Capture the cell that displays the provided text and extract its [x, y] central coordinate. 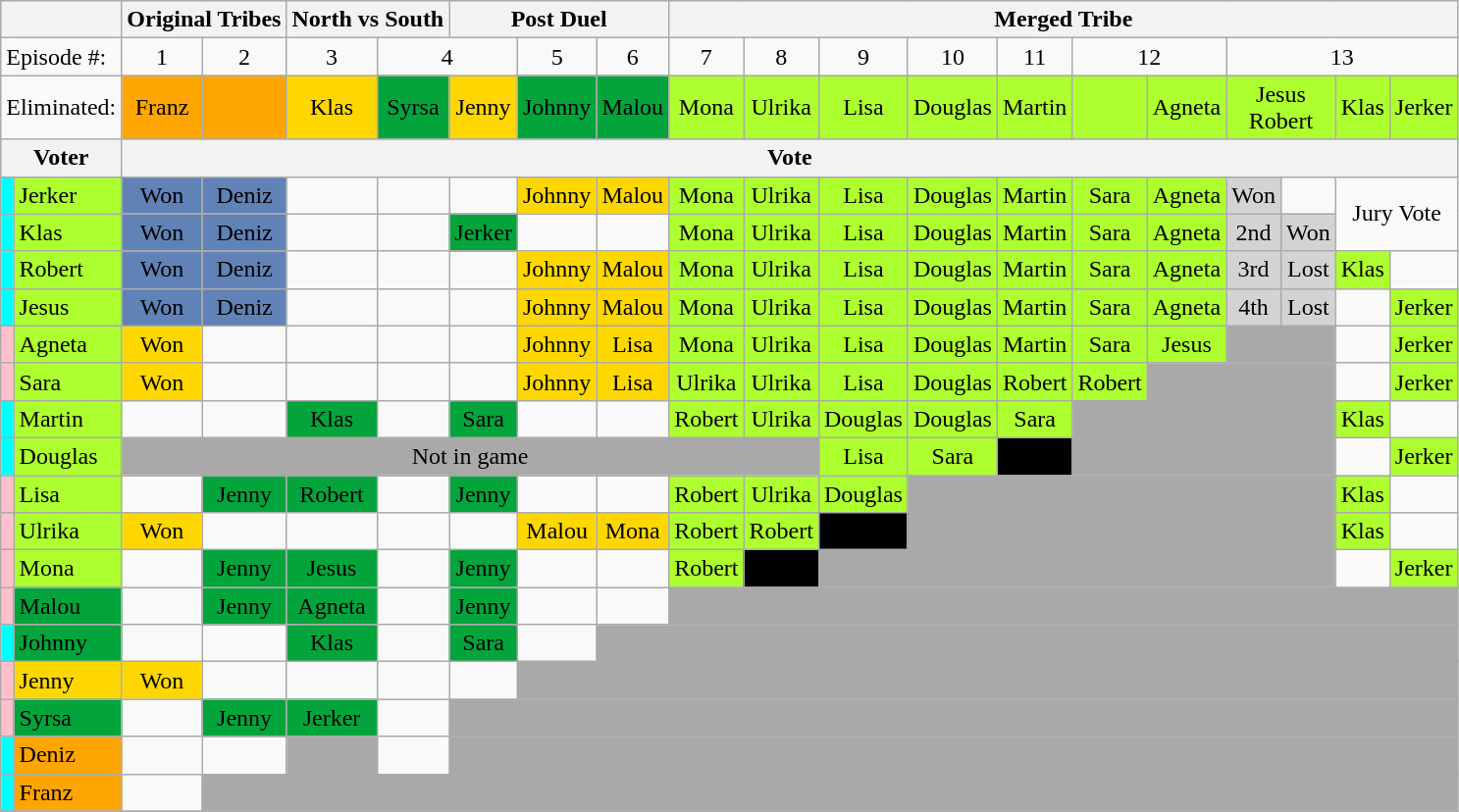
North vs South [368, 20]
Voter [61, 158]
4th [1254, 307]
1 [162, 57]
3 [332, 57]
10 [952, 57]
Episode #: [61, 57]
Merged Tribe [1064, 20]
2nd [1254, 232]
Post Duel [559, 20]
7 [706, 57]
12 [1150, 57]
Vote [790, 158]
13 [1342, 57]
6 [633, 57]
9 [863, 57]
Eliminated: [61, 108]
3rd [1254, 270]
Not in game [471, 456]
5 [556, 57]
JesusRobert [1281, 108]
11 [1034, 57]
Original Tribes [204, 20]
8 [781, 57]
2 [244, 57]
4 [447, 57]
Jury Vote [1397, 214]
